Output the [X, Y] coordinate of the center of the cell containing the given text.  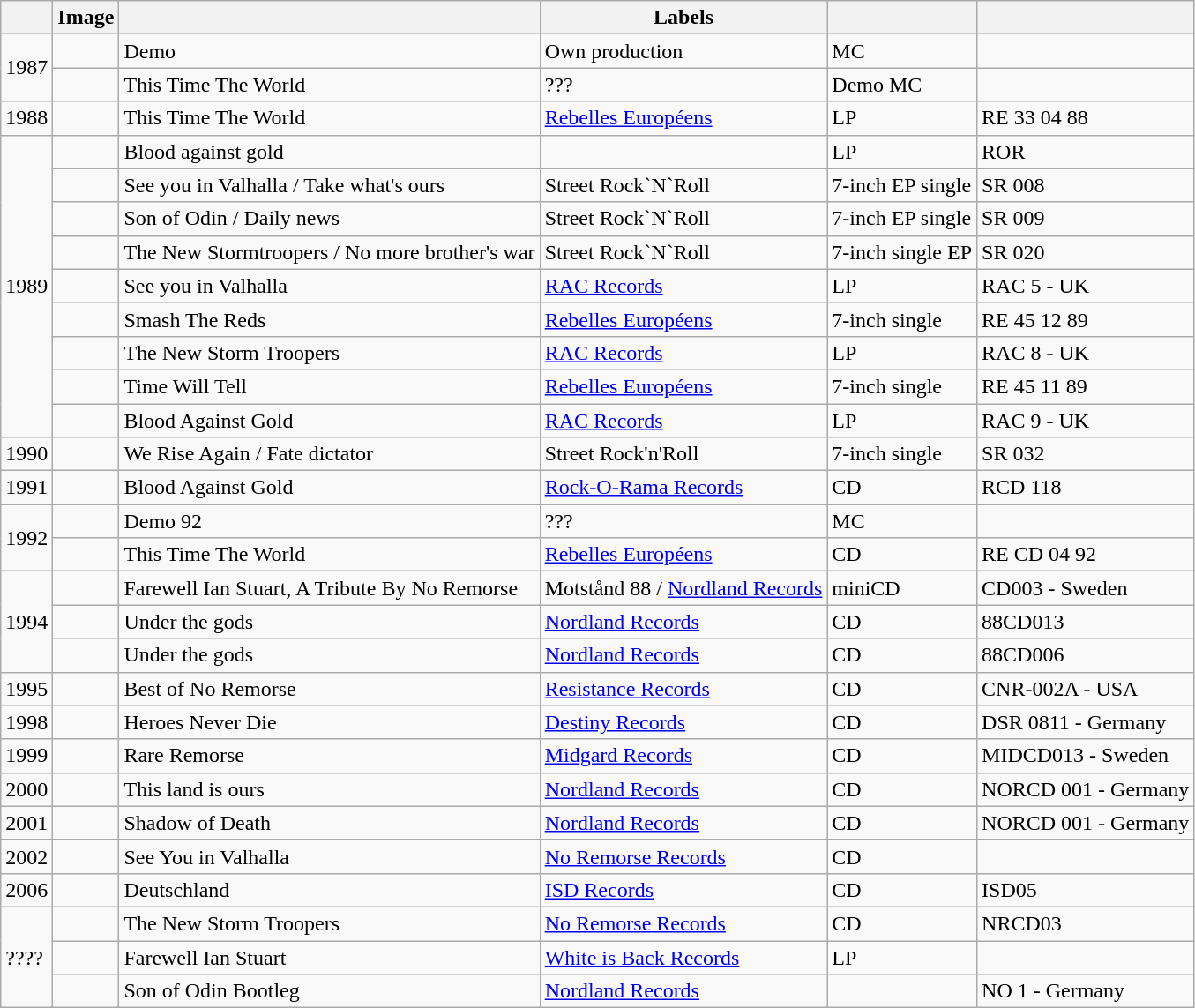
Rare Remorse [330, 756]
RE 45 11 89 [1086, 386]
1992 [26, 538]
NRCD03 [1086, 923]
1998 [26, 722]
MIDCD013 - Sweden [1086, 756]
CD003 - Sweden [1086, 588]
Motstånd 88 / Nordland Records [683, 588]
RCD 118 [1086, 488]
CNR-002A - USA [1086, 689]
Demo MC [902, 85]
Labels [683, 18]
Blood against gold [330, 152]
1989 [26, 286]
Son of Odin / Daily news [330, 219]
SR 020 [1086, 252]
RE CD 04 92 [1086, 555]
Son of Odin Bootleg [330, 991]
DSR 0811 - Germany [1086, 722]
SR 032 [1086, 454]
???? [26, 957]
Destiny Records [683, 722]
ISD05 [1086, 890]
88CD006 [1086, 655]
Demo [330, 51]
RAC 8 - UK [1086, 353]
We Rise Again / Fate dictator [330, 454]
88CD013 [1086, 622]
NO 1 - Germany [1086, 991]
Smash The Reds [330, 319]
ROR [1086, 152]
Heroes Never Die [330, 722]
Own production [683, 51]
Rock-O-Rama Records [683, 488]
RE 33 04 88 [1086, 118]
2002 [26, 856]
SR 009 [1086, 219]
1991 [26, 488]
1988 [26, 118]
See you in Valhalla [330, 286]
See you in Valhalla / Take what's ours [330, 185]
Demo 92 [330, 521]
See You in Valhalla [330, 856]
This land is ours [330, 789]
Resistance Records [683, 689]
Midgard Records [683, 756]
1990 [26, 454]
1999 [26, 756]
1995 [26, 689]
Street Rock'n'Roll [683, 454]
Best of No Remorse [330, 689]
1994 [26, 622]
Time Will Tell [330, 386]
2000 [26, 789]
White is Back Records [683, 957]
ISD Records [683, 890]
1987 [26, 68]
SR 008 [1086, 185]
2006 [26, 890]
Deutschland [330, 890]
The New Stormtroopers / No more brother's war [330, 252]
7-inch single EP [902, 252]
miniCD [902, 588]
RE 45 12 89 [1086, 319]
Shadow of Death [330, 823]
RAC 9 - UK [1086, 421]
Farewell Ian Stuart [330, 957]
Image [86, 18]
Farewell Ian Stuart, A Tribute By No Remorse [330, 588]
2001 [26, 823]
RAC 5 - UK [1086, 286]
